Output the [X, Y] coordinate of the center of the cell containing the given text.  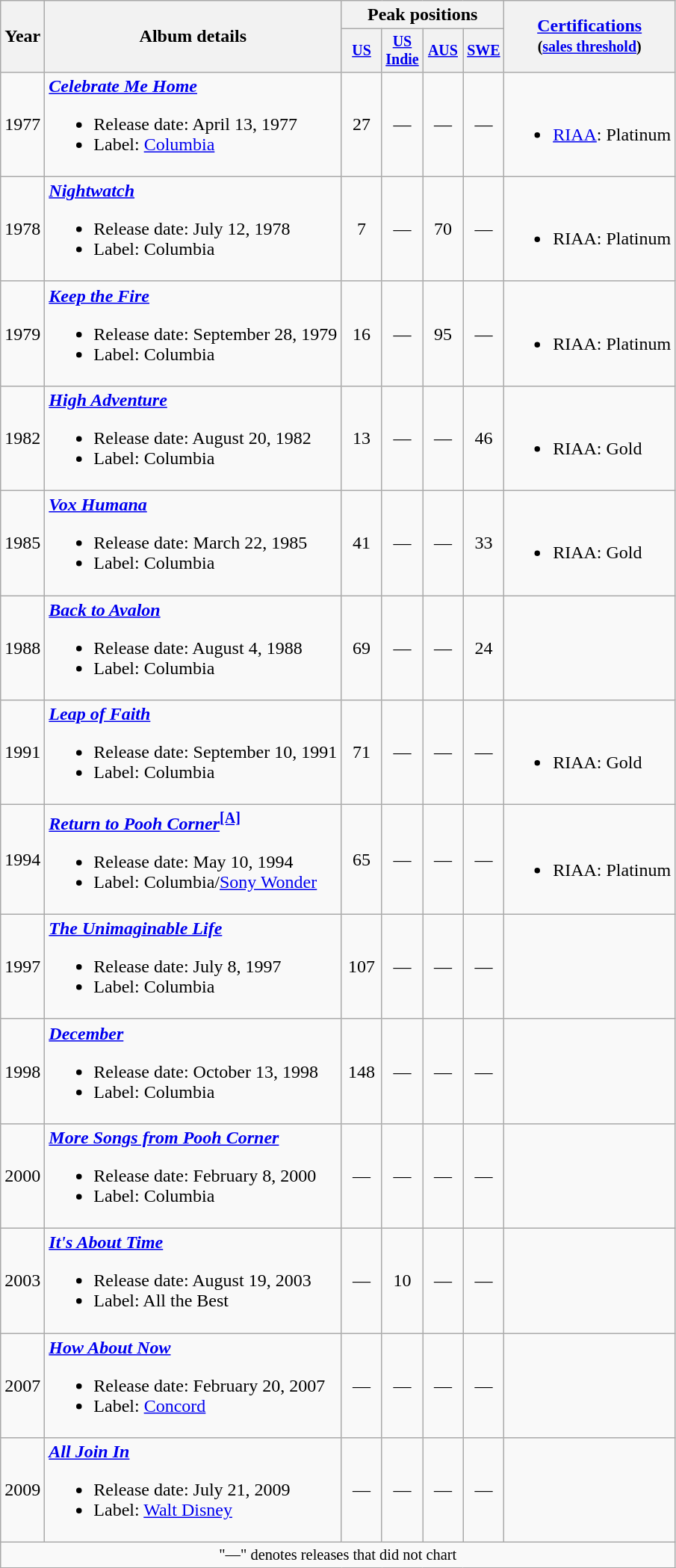
"—" denotes releases that did not chart [338, 1555]
1985 [22, 543]
1994 [22, 859]
US [362, 51]
24 [483, 648]
SWE [483, 51]
Celebrate Me HomeRelease date: April 13, 1977Label: Columbia [193, 124]
46 [483, 438]
The Unimaginable LifeRelease date: July 8, 1997Label: Columbia [193, 966]
70 [443, 229]
NightwatchRelease date: July 12, 1978Label: Columbia [193, 229]
Back to AvalonRelease date: August 4, 1988Label: Columbia [193, 648]
How About NowRelease date: February 20, 2007Label: Concord [193, 1386]
69 [362, 648]
High AdventureRelease date: August 20, 1982Label: Columbia [193, 438]
41 [362, 543]
It's About TimeRelease date: August 19, 2003Label: All the Best [193, 1280]
Album details [193, 37]
Vox HumanaRelease date: March 22, 1985Label: Columbia [193, 543]
US Indie [402, 51]
1979 [22, 333]
107 [362, 966]
Peak positions [423, 15]
16 [362, 333]
2003 [22, 1280]
AUS [443, 51]
1977 [22, 124]
1997 [22, 966]
148 [362, 1071]
71 [362, 753]
7 [362, 229]
1978 [22, 229]
10 [402, 1280]
Leap of FaithRelease date: September 10, 1991Label: Columbia [193, 753]
Return to Pooh Corner[A]Release date: May 10, 1994Label: Columbia/Sony Wonder [193, 859]
1988 [22, 648]
Keep the FireRelease date: September 28, 1979Label: Columbia [193, 333]
Year [22, 37]
2007 [22, 1386]
2009 [22, 1490]
2000 [22, 1176]
1982 [22, 438]
1998 [22, 1071]
27 [362, 124]
All Join InRelease date: July 21, 2009Label: Walt Disney [193, 1490]
95 [443, 333]
13 [362, 438]
Certifications(sales threshold) [590, 37]
1991 [22, 753]
33 [483, 543]
DecemberRelease date: October 13, 1998Label: Columbia [193, 1071]
65 [362, 859]
More Songs from Pooh CornerRelease date: February 8, 2000Label: Columbia [193, 1176]
